Detect which cell encompasses the target text, then output its (x, y) center coordinate. 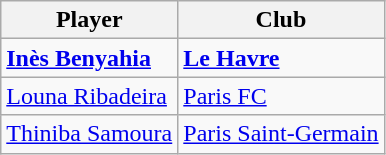
Paris Saint-Germain (281, 134)
Inès Benyahia (90, 58)
Paris FC (281, 96)
Le Havre (281, 58)
Thiniba Samoura (90, 134)
Club (281, 20)
Player (90, 20)
Louna Ribadeira (90, 96)
